Detect which cell encompasses the target text, then output its (X, Y) center coordinate. 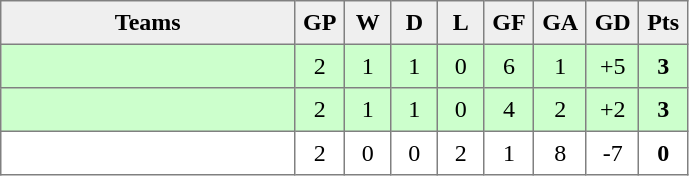
GD (612, 23)
W (368, 23)
GF (509, 23)
GP (320, 23)
6 (509, 66)
8 (560, 153)
Teams (148, 23)
Pts (663, 23)
D (414, 23)
L (461, 23)
GA (560, 23)
4 (509, 110)
-7 (612, 153)
+5 (612, 66)
+2 (612, 110)
